Locate the cell with the specified text and output its [x, y] center coordinate. 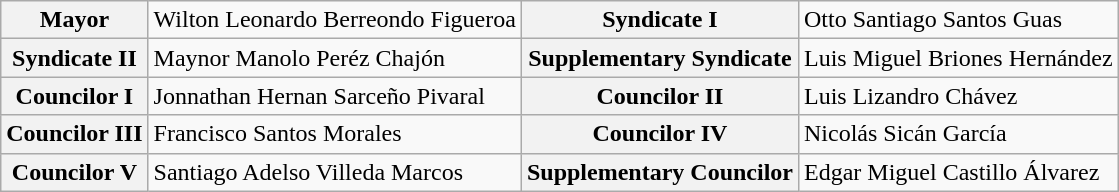
Councilor III [74, 134]
Supplementary Councilor [660, 172]
Otto Santiago Santos Guas [958, 20]
Councilor I [74, 96]
Luis Miguel Briones Hernández [958, 58]
Jonnathan Hernan Sarceño Pivaral [334, 96]
Santiago Adelso Villeda Marcos [334, 172]
Supplementary Syndicate [660, 58]
Councilor IV [660, 134]
Maynor Manolo Peréz Chajón [334, 58]
Luis Lizandro Chávez [958, 96]
Syndicate I [660, 20]
Wilton Leonardo Berreondo Figueroa [334, 20]
Edgar Miguel Castillo Álvarez [958, 172]
Syndicate II [74, 58]
Nicolás Sicán García [958, 134]
Councilor V [74, 172]
Francisco Santos Morales [334, 134]
Councilor II [660, 96]
Mayor [74, 20]
